Return the [X, Y] coordinate for the center point of the cell that contains the specified text.  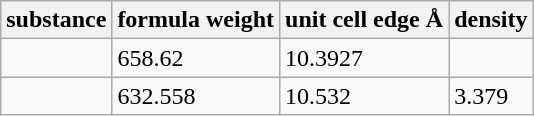
density [491, 20]
formula weight [196, 20]
10.3927 [364, 58]
unit cell edge Å [364, 20]
632.558 [196, 96]
10.532 [364, 96]
658.62 [196, 58]
substance [56, 20]
3.379 [491, 96]
